Search for the cell housing the specified text and yield its (X, Y) center coordinate. 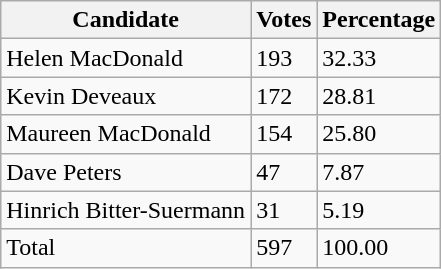
597 (284, 248)
28.81 (379, 96)
100.00 (379, 248)
32.33 (379, 58)
193 (284, 58)
Dave Peters (126, 172)
Candidate (126, 20)
Helen MacDonald (126, 58)
7.87 (379, 172)
25.80 (379, 134)
31 (284, 210)
172 (284, 96)
Percentage (379, 20)
154 (284, 134)
Hinrich Bitter-Suermann (126, 210)
Maureen MacDonald (126, 134)
5.19 (379, 210)
Votes (284, 20)
47 (284, 172)
Kevin Deveaux (126, 96)
Total (126, 248)
